Extract the (X, Y) coordinate from the center of the cell holding the provided text.  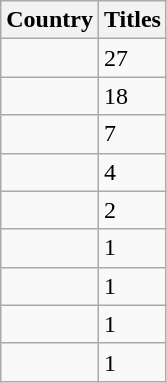
18 (132, 96)
Country (50, 20)
Titles (132, 20)
7 (132, 134)
4 (132, 172)
27 (132, 58)
2 (132, 210)
